Capture the cell that displays the provided text and extract its [X, Y] central coordinate. 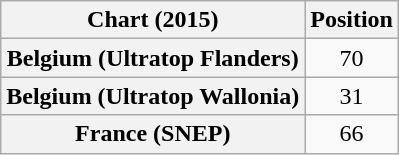
66 [352, 134]
Position [352, 20]
Belgium (Ultratop Flanders) [153, 58]
31 [352, 96]
Chart (2015) [153, 20]
Belgium (Ultratop Wallonia) [153, 96]
France (SNEP) [153, 134]
70 [352, 58]
